Provide the [X, Y] coordinate of the cell's center where the given text is located.  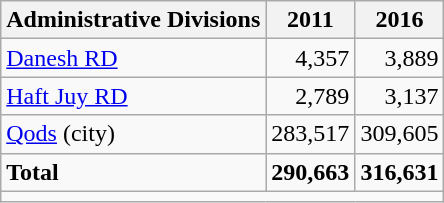
316,631 [400, 172]
2011 [310, 20]
3,137 [400, 96]
Administrative Divisions [134, 20]
309,605 [400, 134]
Danesh RD [134, 58]
283,517 [310, 134]
290,663 [310, 172]
2016 [400, 20]
3,889 [400, 58]
Total [134, 172]
Haft Juy RD [134, 96]
Qods (city) [134, 134]
4,357 [310, 58]
2,789 [310, 96]
